Locate the cell with the specified text and output its [x, y] center coordinate. 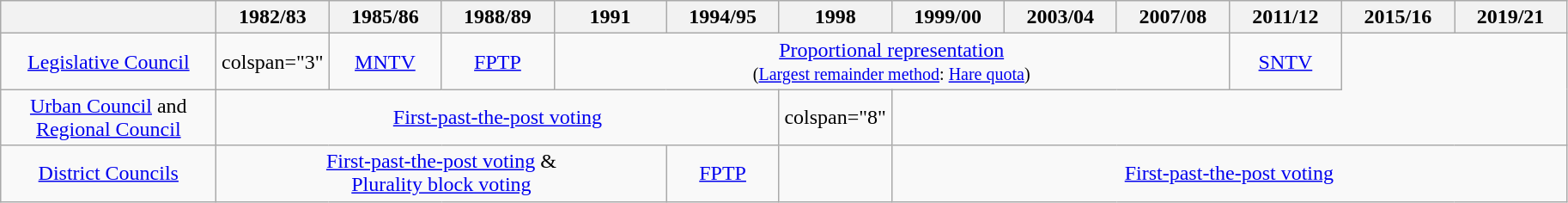
1985/86 [385, 17]
colspan="8" [835, 117]
colspan="3" [273, 62]
1982/83 [273, 17]
2015/16 [1398, 17]
2003/04 [1060, 17]
Proportional representation(Largest remainder method: Hare quota) [891, 62]
Urban Council andRegional Council [108, 117]
2019/21 [1511, 17]
2011/12 [1285, 17]
1991 [610, 17]
1994/95 [723, 17]
2007/08 [1173, 17]
MNTV [385, 62]
1998 [835, 17]
District Councils [108, 174]
SNTV [1285, 62]
1999/00 [948, 17]
First-past-the-post voting & Plurality block voting [441, 174]
Legislative Council [108, 62]
1988/89 [498, 17]
